For the text-containing cell, return its midpoint in [x, y] coordinate format. 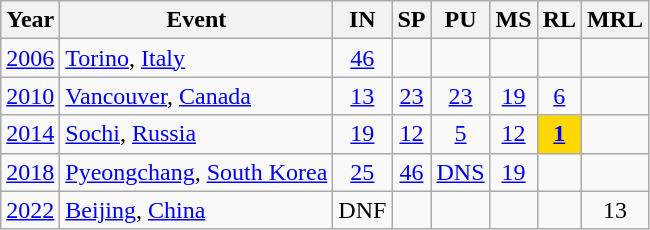
1 [559, 134]
2010 [30, 96]
6 [559, 96]
Pyeongchang, South Korea [196, 172]
Year [30, 20]
RL [559, 20]
Vancouver, Canada [196, 96]
MRL [616, 20]
2006 [30, 58]
2018 [30, 172]
SP [412, 20]
Torino, Italy [196, 58]
IN [362, 20]
2022 [30, 210]
5 [460, 134]
MS [514, 20]
2014 [30, 134]
Event [196, 20]
DNF [362, 210]
Sochi, Russia [196, 134]
25 [362, 172]
Beijing, China [196, 210]
DNS [460, 172]
PU [460, 20]
